Return the [X, Y] coordinate for the center point of the cell that contains the specified text.  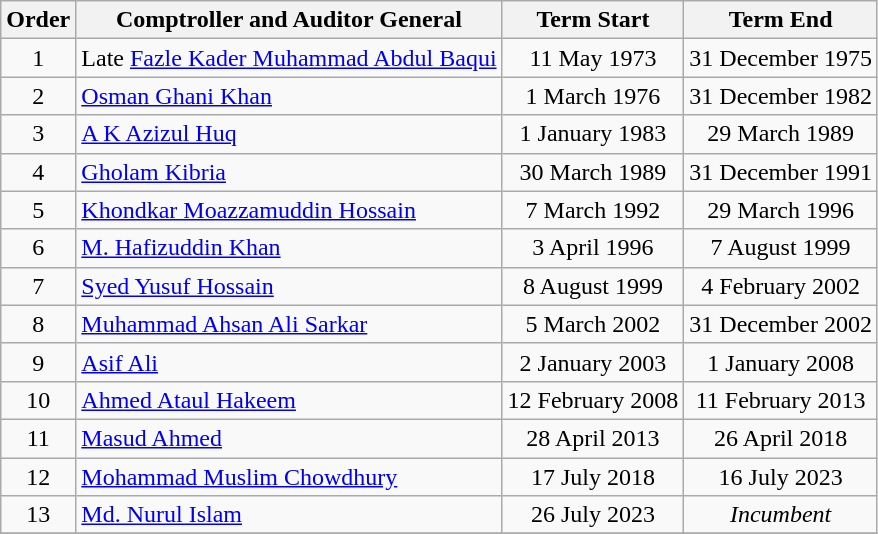
12 February 2008 [593, 400]
Late Fazle Kader Muhammad Abdul Baqui [289, 58]
Khondkar Moazzamuddin Hossain [289, 210]
28 April 2013 [593, 438]
Mohammad Muslim Chowdhury [289, 477]
8 [38, 324]
1 January 1983 [593, 134]
31 December 1991 [781, 172]
2 [38, 96]
Term End [781, 20]
30 March 1989 [593, 172]
Order [38, 20]
3 [38, 134]
10 [38, 400]
Md. Nurul Islam [289, 515]
7 August 1999 [781, 248]
9 [38, 362]
5 [38, 210]
Asif Ali [289, 362]
4 February 2002 [781, 286]
Ahmed Ataul Hakeem [289, 400]
1 January 2008 [781, 362]
26 July 2023 [593, 515]
7 March 1992 [593, 210]
17 July 2018 [593, 477]
8 August 1999 [593, 286]
3 April 1996 [593, 248]
Masud Ahmed [289, 438]
29 March 1989 [781, 134]
M. Hafizuddin Khan [289, 248]
12 [38, 477]
Comptroller and Auditor General [289, 20]
Osman Ghani Khan [289, 96]
1 March 1976 [593, 96]
A K Azizul Huq [289, 134]
Syed Yusuf Hossain [289, 286]
2 January 2003 [593, 362]
1 [38, 58]
11 May 1973 [593, 58]
11 February 2013 [781, 400]
Gholam Kibria [289, 172]
4 [38, 172]
6 [38, 248]
Muhammad Ahsan Ali Sarkar [289, 324]
13 [38, 515]
29 March 1996 [781, 210]
31 December 2002 [781, 324]
31 December 1975 [781, 58]
Term Start [593, 20]
31 December 1982 [781, 96]
5 March 2002 [593, 324]
16 July 2023 [781, 477]
7 [38, 286]
Incumbent [781, 515]
26 April 2018 [781, 438]
11 [38, 438]
